Search for the cell housing the specified text and yield its [X, Y] center coordinate. 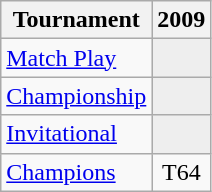
Invitational [76, 134]
Championship [76, 96]
Champions [76, 172]
T64 [182, 172]
Tournament [76, 20]
Match Play [76, 58]
2009 [182, 20]
